Return (x, y) of the center of cell containing provided text 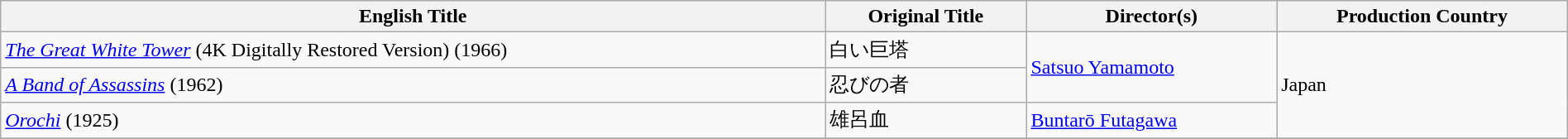
Buntarō Futagawa (1151, 121)
白い巨塔 (926, 50)
English Title (414, 17)
忍びの者 (926, 84)
Original Title (926, 17)
Production Country (1422, 17)
Director(s) (1151, 17)
Orochi (1925) (414, 121)
The Great White Tower (4K Digitally Restored Version) (1966) (414, 50)
Satsuo Yamamoto (1151, 68)
雄呂血 (926, 121)
A Band of Assassins (1962) (414, 84)
Japan (1422, 85)
